Return the (X, Y) coordinate for the center point of the cell that contains the specified text.  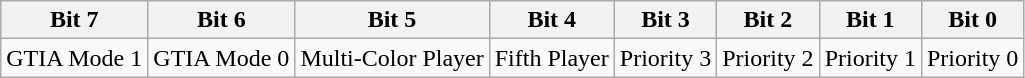
Bit 3 (665, 20)
Bit 7 (74, 20)
Priority 3 (665, 58)
Bit 2 (768, 20)
Bit 4 (552, 20)
GTIA Mode 1 (74, 58)
Priority 2 (768, 58)
Bit 1 (870, 20)
Fifth Player (552, 58)
Bit 6 (222, 20)
Multi-Color Player (392, 58)
Priority 1 (870, 58)
GTIA Mode 0 (222, 58)
Bit 0 (972, 20)
Priority 0 (972, 58)
Bit 5 (392, 20)
